For the text-containing cell, return its midpoint in (x, y) coordinate format. 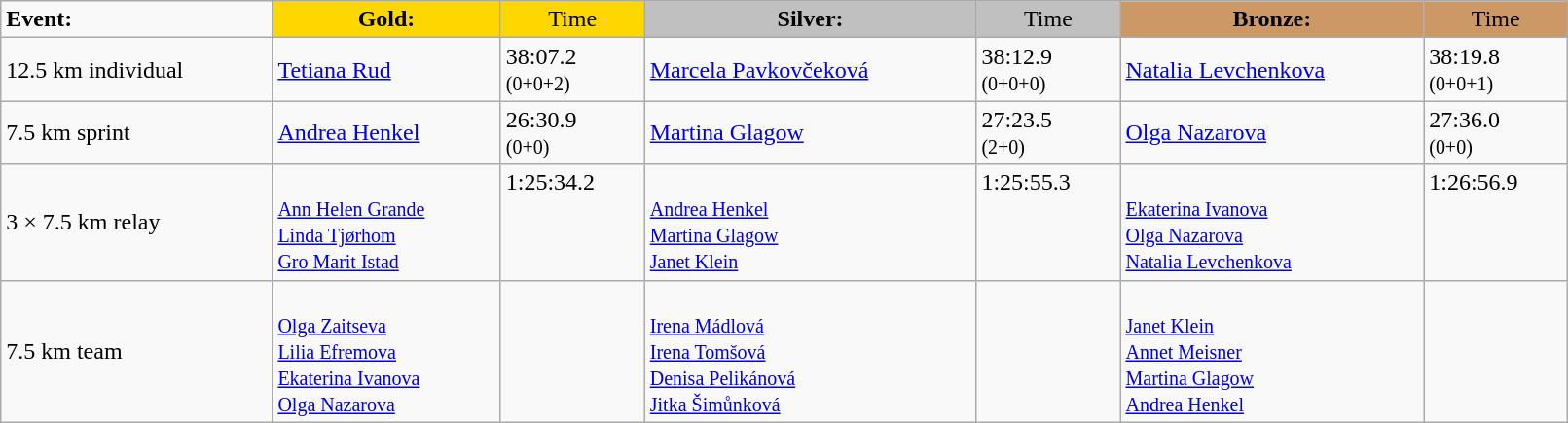
Ekaterina Ivanova Olga Nazarova Natalia Levchenkova (1272, 222)
Andrea Henkel (386, 132)
Event: (136, 19)
Ann Helen Grande Linda Tjørhom Gro Marit Istad (386, 222)
Martina Glagow (810, 132)
1:25:34.2 (572, 222)
38:12.9(0+0+0) (1048, 70)
38:19.8 (0+0+1) (1496, 70)
7.5 km team (136, 351)
Natalia Levchenkova (1272, 70)
12.5 km individual (136, 70)
Janet Klein Annet Meisner Martina Glagow Andrea Henkel (1272, 351)
Tetiana Rud (386, 70)
26:30.9(0+0) (572, 132)
3 × 7.5 km relay (136, 222)
Andrea Henkel Martina Glagow Janet Klein (810, 222)
1:26:56.9 (1496, 222)
27:36.0 (0+0) (1496, 132)
Irena Mádlová Irena Tomšová Denisa Pelikánová Jitka Šimůnková (810, 351)
Olga Nazarova (1272, 132)
7.5 km sprint (136, 132)
Bronze: (1272, 19)
Marcela Pavkovčeková (810, 70)
27:23.5 (2+0) (1048, 132)
Olga Zaitseva Lilia Efremova Ekaterina Ivanova Olga Nazarova (386, 351)
Silver: (810, 19)
Gold: (386, 19)
38:07.2(0+0+2) (572, 70)
1:25:55.3 (1048, 222)
